Find where the given text appears and provide that cell's center as [x, y] coordinate. 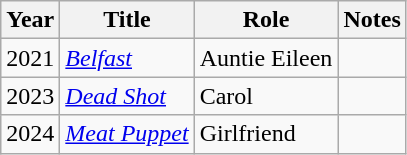
Role [266, 20]
Dead Shot [127, 96]
Auntie Eileen [266, 58]
Carol [266, 96]
Title [127, 20]
Notes [372, 20]
2023 [30, 96]
2024 [30, 134]
2021 [30, 58]
Belfast [127, 58]
Girlfriend [266, 134]
Year [30, 20]
Meat Puppet [127, 134]
